Determine the [x, y] coordinate at the center of the cell enclosing the given text.  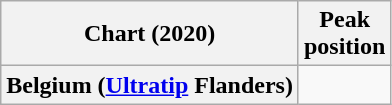
Peakposition [344, 34]
Belgium (Ultratip Flanders) [150, 85]
Chart (2020) [150, 34]
